Return (X, Y) of the center of cell containing provided text 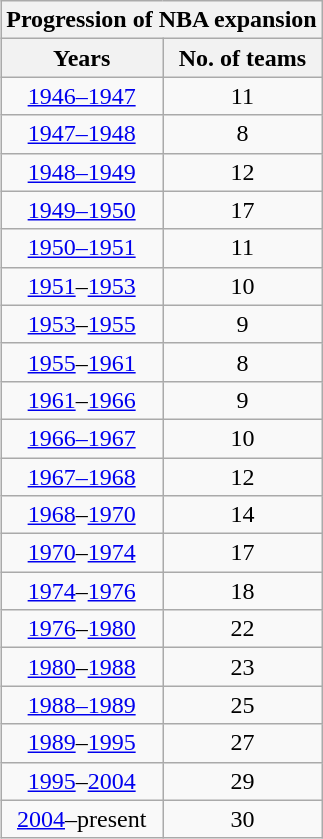
1968–1970 (82, 515)
Progression of NBA expansion (162, 20)
1988–1989 (82, 705)
1995–2004 (82, 781)
Years (82, 58)
1950–1951 (82, 248)
14 (243, 515)
1970–1974 (82, 553)
1980–1988 (82, 667)
22 (243, 629)
1953–1955 (82, 324)
1955–1961 (82, 362)
1961–1966 (82, 400)
2004–present (82, 819)
30 (243, 819)
1976–1980 (82, 629)
27 (243, 743)
1946–1947 (82, 96)
25 (243, 705)
No. of teams (243, 58)
23 (243, 667)
1949–1950 (82, 210)
1967–1968 (82, 477)
1966–1967 (82, 438)
1951–1953 (82, 286)
29 (243, 781)
18 (243, 591)
1989–1995 (82, 743)
1947–1948 (82, 134)
1974–1976 (82, 591)
1948–1949 (82, 172)
